For the text-containing cell, return its midpoint in [X, Y] coordinate format. 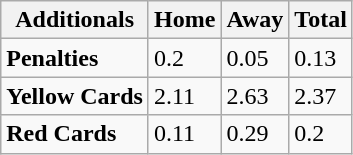
0.13 [321, 58]
Red Cards [75, 134]
Home [184, 20]
Away [255, 20]
Yellow Cards [75, 96]
Penalties [75, 58]
2.11 [184, 96]
0.29 [255, 134]
Total [321, 20]
Additionals [75, 20]
2.63 [255, 96]
0.05 [255, 58]
0.11 [184, 134]
2.37 [321, 96]
